Pinpoint the cell where the given text exists, returning its (x, y) midpoint coordinate. 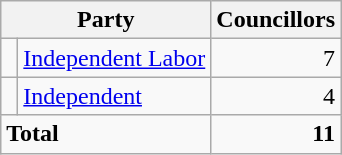
Total (106, 134)
Councillors (276, 20)
7 (276, 58)
11 (276, 134)
Independent Labor (114, 58)
4 (276, 96)
Party (106, 20)
Independent (114, 96)
